Return the (X, Y) coordinate for the center point of the cell that contains the specified text.  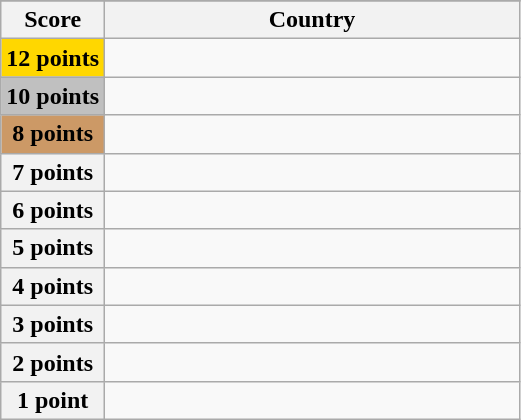
7 points (53, 172)
12 points (53, 58)
Country (312, 20)
6 points (53, 210)
4 points (53, 286)
1 point (53, 400)
10 points (53, 96)
Score (53, 20)
2 points (53, 362)
3 points (53, 324)
8 points (53, 134)
5 points (53, 248)
